Locate the cell with the specified text and output its [x, y] center coordinate. 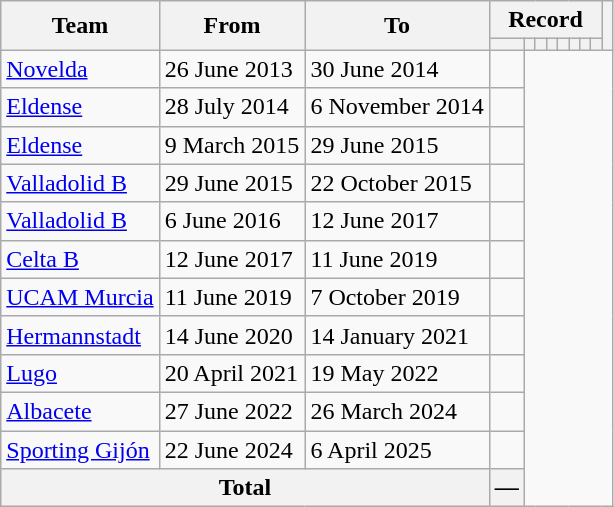
6 June 2016 [232, 221]
Team [80, 26]
Albacete [80, 411]
6 November 2014 [397, 107]
27 June 2022 [232, 411]
26 March 2024 [397, 411]
Sporting Gijón [80, 449]
14 January 2021 [397, 335]
Celta B [80, 259]
7 October 2019 [397, 297]
19 May 2022 [397, 373]
22 October 2015 [397, 183]
UCAM Murcia [80, 297]
Hermannstadt [80, 335]
28 July 2014 [232, 107]
To [397, 26]
Total [245, 488]
22 June 2024 [232, 449]
14 June 2020 [232, 335]
9 March 2015 [232, 145]
6 April 2025 [397, 449]
Lugo [80, 373]
20 April 2021 [232, 373]
26 June 2013 [232, 69]
From [232, 26]
Record [545, 20]
Novelda [80, 69]
— [506, 488]
30 June 2014 [397, 69]
